From the cell containing the given text, extract its center point as (X, Y) coordinate. 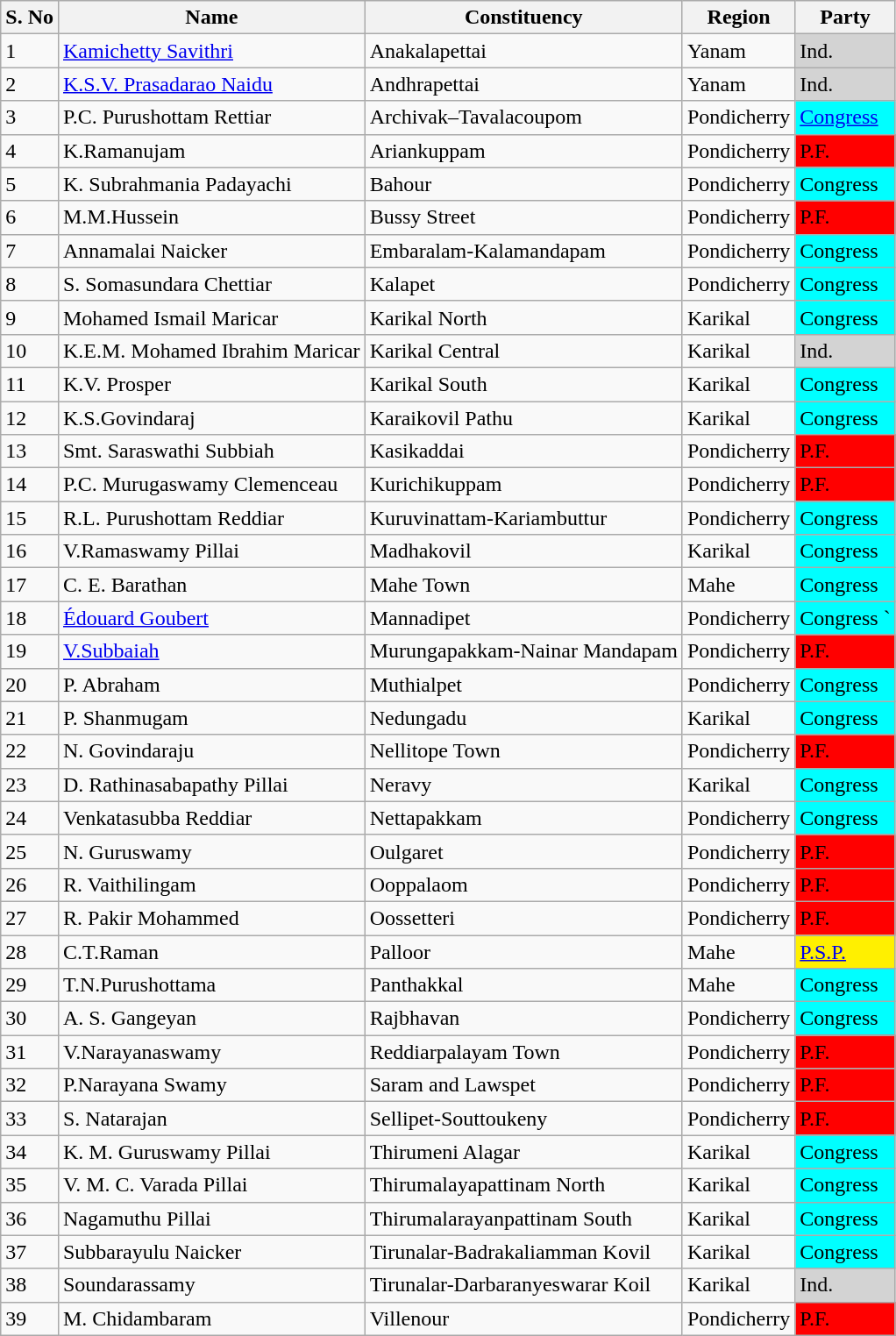
2 (30, 84)
Oossetteri (523, 918)
27 (30, 918)
Archivak–Tavalacoupom (523, 117)
34 (30, 1152)
31 (30, 1052)
28 (30, 951)
Muthialpet (523, 685)
S. Somasundara Chettiar (211, 284)
Tirunalar-Badrakaliamman Kovil (523, 1252)
P. Abraham (211, 685)
26 (30, 885)
Murungapakkam-Nainar Mandapam (523, 651)
22 (30, 751)
Panthakkal (523, 985)
P.C. Purushottam Rettiar (211, 117)
Venkatasubba Reddiar (211, 818)
Nagamuthu Pillai (211, 1219)
V.Narayanaswamy (211, 1052)
C. E. Barathan (211, 585)
M. Chidambaram (211, 1318)
32 (30, 1085)
36 (30, 1219)
S. Natarajan (211, 1119)
Palloor (523, 951)
14 (30, 485)
Neravy (523, 785)
Smt. Saraswathi Subbiah (211, 451)
23 (30, 785)
Karaikovil Pathu (523, 418)
8 (30, 284)
Nedungadu (523, 718)
19 (30, 651)
Kuruvinattam-Kariambuttur (523, 518)
Embaralam-Kalamandapam (523, 251)
K.V. Prosper (211, 384)
Mannadipet (523, 618)
K.S.V. Prasadarao Naidu (211, 84)
Saram and Lawspet (523, 1085)
Nettapakkam (523, 818)
Bahour (523, 184)
Thirumalayapattinam North (523, 1185)
Bussy Street (523, 217)
39 (30, 1318)
Thirumeni Alagar (523, 1152)
1 (30, 51)
5 (30, 184)
K.Ramanujam (211, 151)
V.Subbaiah (211, 651)
Name (211, 18)
Kamichetty Savithri (211, 51)
N. Govindaraju (211, 751)
7 (30, 251)
T.N.Purushottama (211, 985)
D. Rathinasabapathy Pillai (211, 785)
9 (30, 317)
Kurichikuppam (523, 485)
Karikal North (523, 317)
Constituency (523, 18)
Mohamed Ismail Maricar (211, 317)
Rajbhavan (523, 1019)
38 (30, 1285)
37 (30, 1252)
K. Subrahmania Padayachi (211, 184)
P.Narayana Swamy (211, 1085)
P.S.P. (845, 951)
6 (30, 217)
Region (738, 18)
Reddiarpalayam Town (523, 1052)
Ooppalaom (523, 885)
Congress ` (845, 618)
3 (30, 117)
Karikal Central (523, 351)
16 (30, 551)
R. Vaithilingam (211, 885)
R.L. Purushottam Reddiar (211, 518)
20 (30, 685)
Sellipet-Souttoukeny (523, 1119)
11 (30, 384)
Anakalapettai (523, 51)
29 (30, 985)
4 (30, 151)
Oulgaret (523, 851)
Tirunalar-Darbaranyeswarar Koil (523, 1285)
Kalapet (523, 284)
Kasikaddai (523, 451)
S. No (30, 18)
Andhrapettai (523, 84)
30 (30, 1019)
M.M.Hussein (211, 217)
17 (30, 585)
25 (30, 851)
Karikal South (523, 384)
K.S.Govindaraj (211, 418)
C.T.Raman (211, 951)
Madhakovil (523, 551)
Party (845, 18)
K.E.M. Mohamed Ibrahim Maricar (211, 351)
A. S. Gangeyan (211, 1019)
Ariankuppam (523, 151)
Thirumalarayanpattinam South (523, 1219)
18 (30, 618)
V.Ramaswamy Pillai (211, 551)
Annamalai Naicker (211, 251)
Subbarayulu Naicker (211, 1252)
R. Pakir Mohammed (211, 918)
Soundarassamy (211, 1285)
10 (30, 351)
K. M. Guruswamy Pillai (211, 1152)
33 (30, 1119)
13 (30, 451)
Nellitope Town (523, 751)
15 (30, 518)
35 (30, 1185)
P.C. Murugaswamy Clemenceau (211, 485)
Villenour (523, 1318)
24 (30, 818)
N. Guruswamy (211, 851)
21 (30, 718)
Mahe Town (523, 585)
P. Shanmugam (211, 718)
12 (30, 418)
V. M. C. Varada Pillai (211, 1185)
Édouard Goubert (211, 618)
